Output the [X, Y] coordinate of the center of the cell containing the given text.  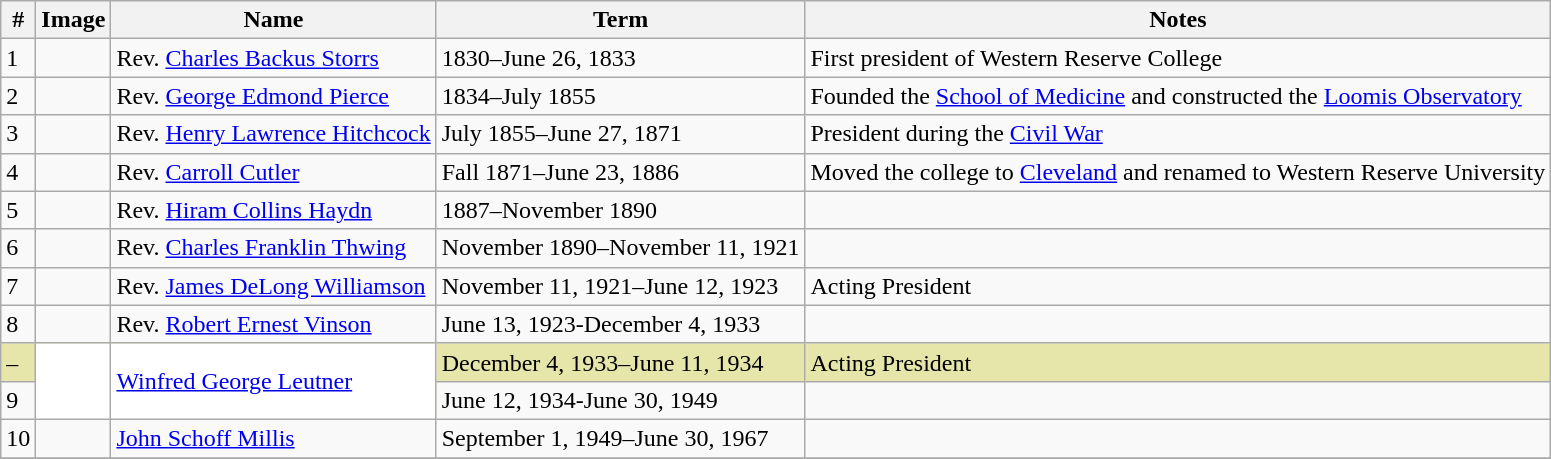
First president of Western Reserve College [1178, 58]
9 [18, 400]
July 1855–June 27, 1871 [620, 134]
December 4, 1933–June 11, 1934 [620, 362]
Rev. Robert Ernest Vinson [274, 324]
# [18, 20]
November 1890–November 11, 1921 [620, 248]
1887–November 1890 [620, 210]
3 [18, 134]
Rev. Charles Backus Storrs [274, 58]
Rev. Henry Lawrence Hitchcock [274, 134]
Moved the college to Cleveland and renamed to Western Reserve University [1178, 172]
6 [18, 248]
1830–June 26, 1833 [620, 58]
2 [18, 96]
1 [18, 58]
Rev. Carroll Cutler [274, 172]
Rev. James DeLong Williamson [274, 286]
10 [18, 438]
– [18, 362]
7 [18, 286]
June 12, 1934-June 30, 1949 [620, 400]
November 11, 1921–June 12, 1923 [620, 286]
President during the Civil War [1178, 134]
Name [274, 20]
Rev. Charles Franklin Thwing [274, 248]
John Schoff Millis [274, 438]
Fall 1871–June 23, 1886 [620, 172]
Image [74, 20]
September 1, 1949–June 30, 1967 [620, 438]
June 13, 1923-December 4, 1933 [620, 324]
1834–July 1855 [620, 96]
Term [620, 20]
Rev. Hiram Collins Haydn [274, 210]
Rev. George Edmond Pierce [274, 96]
Winfred George Leutner [274, 381]
4 [18, 172]
5 [18, 210]
Notes [1178, 20]
Founded the School of Medicine and constructed the Loomis Observatory [1178, 96]
8 [18, 324]
